Extract the [x, y] coordinate from the center of the cell holding the provided text.  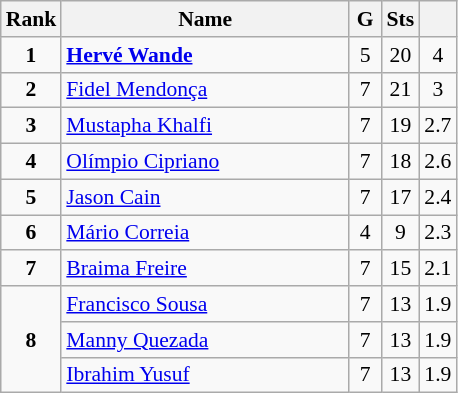
Manny Quezada [205, 340]
Rank [32, 19]
17 [401, 197]
6 [32, 233]
Name [205, 19]
8 [32, 340]
15 [401, 269]
Mário Correia [205, 233]
Mustapha Khalfi [205, 126]
G [366, 19]
9 [401, 233]
2 [32, 90]
2.6 [438, 162]
Fidel Mendonça [205, 90]
2.3 [438, 233]
18 [401, 162]
Braima Freire [205, 269]
Francisco Sousa [205, 304]
20 [401, 55]
19 [401, 126]
Sts [401, 19]
2.7 [438, 126]
21 [401, 90]
Jason Cain [205, 197]
2.1 [438, 269]
2.4 [438, 197]
Hervé Wande [205, 55]
1 [32, 55]
Olímpio Cipriano [205, 162]
Ibrahim Yusuf [205, 375]
